Scan for the cell matching the given text and deliver its (X, Y) coordinate at center. 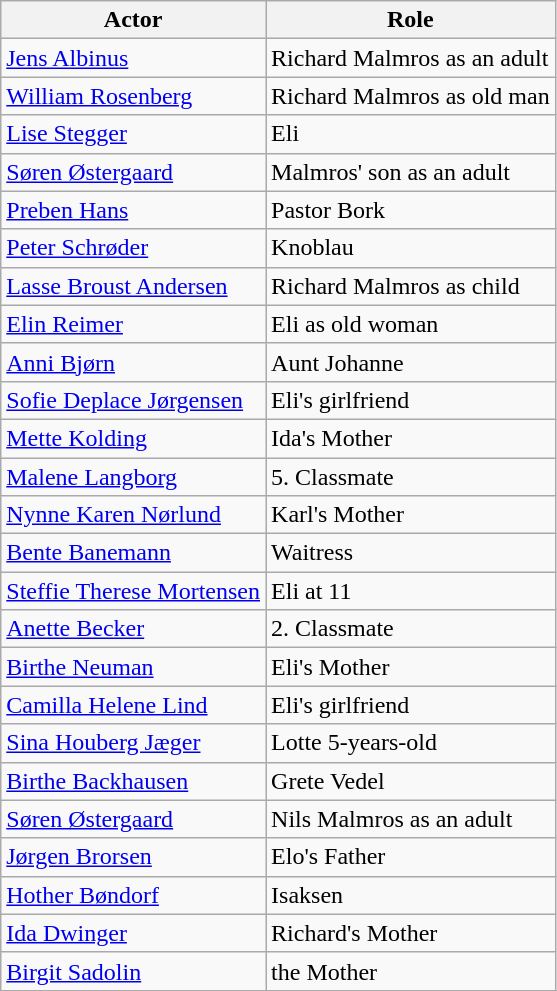
Ida's Mother (411, 438)
Birthe Backhausen (134, 781)
Role (411, 20)
Lasse Broust Andersen (134, 286)
Grete Vedel (411, 781)
William Rosenberg (134, 96)
Sina Houberg Jæger (134, 743)
Eli (411, 134)
Hother Bøndorf (134, 895)
Eli as old woman (411, 324)
Eli's Mother (411, 667)
Preben Hans (134, 210)
Anette Becker (134, 629)
Sofie Deplace Jørgensen (134, 400)
Lise Stegger (134, 134)
Jørgen Brorsen (134, 857)
Nils Malmros as an adult (411, 819)
Birthe Neuman (134, 667)
Malene Langborg (134, 477)
Richard Malmros as an adult (411, 58)
Waitress (411, 553)
Knoblau (411, 248)
Richard's Mother (411, 933)
Lotte 5-years-old (411, 743)
5. Classmate (411, 477)
Mette Kolding (134, 438)
Richard Malmros as old man (411, 96)
Actor (134, 20)
Pastor Bork (411, 210)
Isaksen (411, 895)
Eli at 11 (411, 591)
Ida Dwinger (134, 933)
Birgit Sadolin (134, 971)
Bente Banemann (134, 553)
Richard Malmros as child (411, 286)
Jens Albinus (134, 58)
Nynne Karen Nørlund (134, 515)
Elin Reimer (134, 324)
Anni Bjørn (134, 362)
Karl's Mother (411, 515)
Steffie Therese Mortensen (134, 591)
Camilla Helene Lind (134, 705)
2. Classmate (411, 629)
Elo's Father (411, 857)
Peter Schrøder (134, 248)
the Mother (411, 971)
Aunt Johanne (411, 362)
Malmros' son as an adult (411, 172)
